From the cell containing the given text, extract its center point as [X, Y] coordinate. 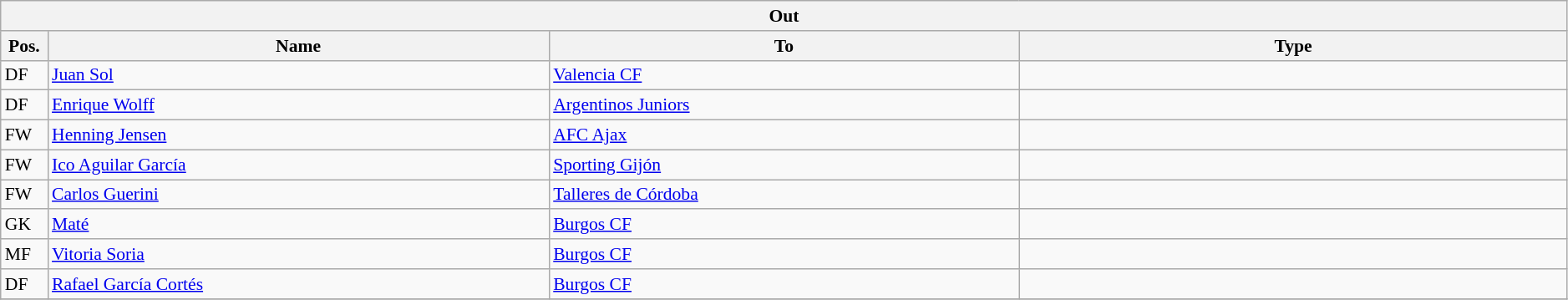
Pos. [24, 46]
To [784, 46]
GK [24, 225]
Valencia CF [784, 75]
Name [298, 46]
Rafael García Cortés [298, 284]
Type [1293, 46]
Argentinos Juniors [784, 105]
Juan Sol [298, 75]
Talleres de Córdoba [784, 195]
Maté [298, 225]
AFC Ajax [784, 135]
Ico Aguilar García [298, 165]
Henning Jensen [298, 135]
Sporting Gijón [784, 165]
Carlos Guerini [298, 195]
MF [24, 254]
Enrique Wolff [298, 105]
Out [784, 16]
Vitoria Soria [298, 254]
